For the text-containing cell, return its midpoint in (x, y) coordinate format. 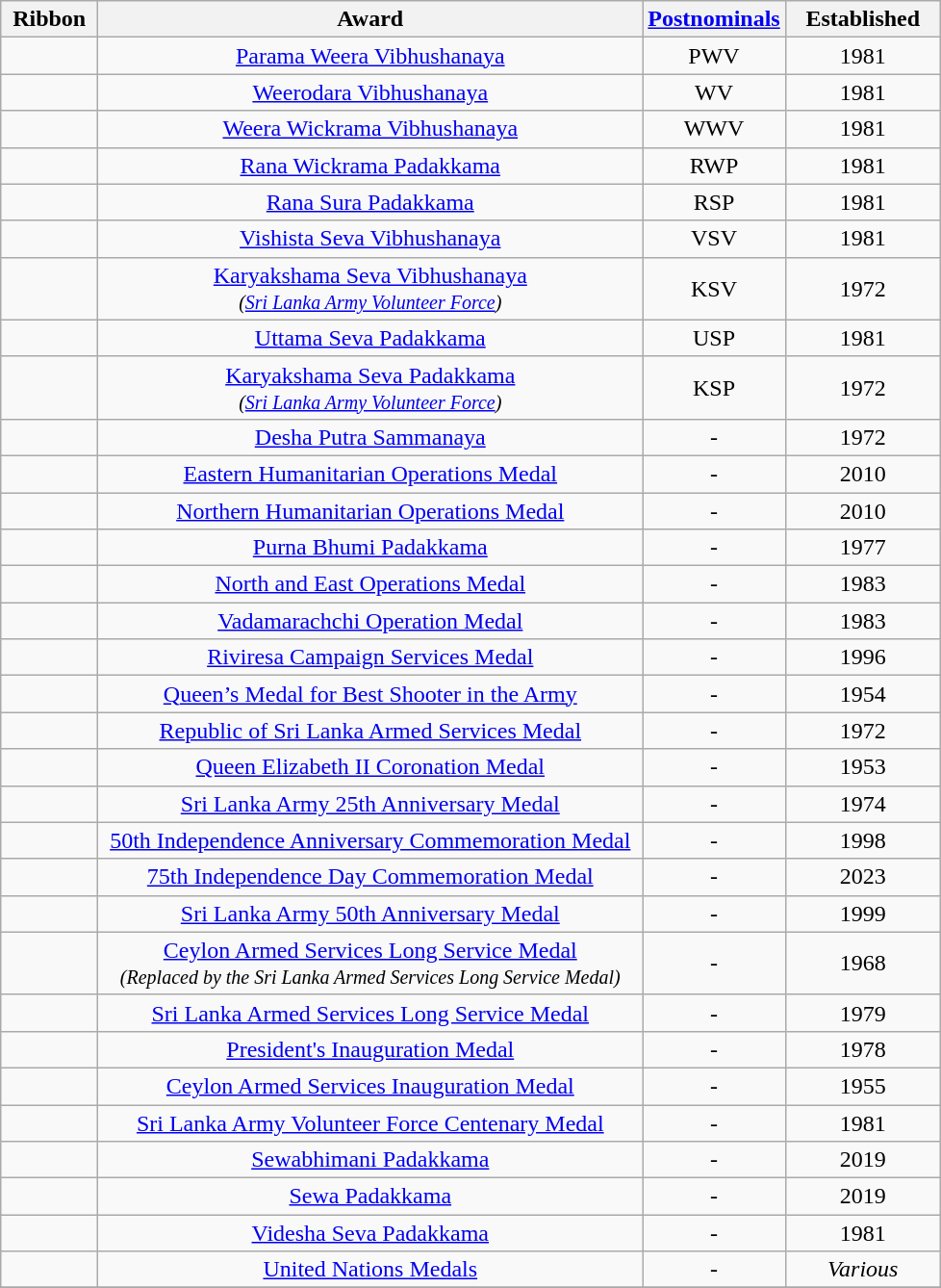
1974 (862, 804)
Award (370, 19)
PWV (714, 56)
1978 (862, 1049)
WV (714, 92)
2023 (862, 877)
Rana Wickrama Padakkama (370, 166)
1999 (862, 914)
1955 (862, 1086)
Videsha Seva Padakkama (370, 1233)
Queen’s Medal for Best Shooter in the Army (370, 694)
Uttama Seva Padakkama (370, 338)
President's Inauguration Medal (370, 1049)
Ceylon Armed Services Inauguration Medal (370, 1086)
Sri Lanka Army 50th Anniversary Medal (370, 914)
Vishista Seva Vibhushanaya (370, 239)
75th Independence Day Commemoration Medal (370, 877)
Established (862, 19)
KSP (714, 387)
Sri Lanka Army Volunteer Force Centenary Medal (370, 1123)
1954 (862, 694)
VSV (714, 239)
Ceylon Armed Services Long Service Medal(Replaced by the Sri Lanka Armed Services Long Service Medal) (370, 963)
1998 (862, 840)
Postnominals (714, 19)
1977 (862, 548)
1979 (862, 1013)
Riviresa Campaign Services Medal (370, 657)
Ribbon (50, 19)
Queen Elizabeth II Coronation Medal (370, 767)
Sewa Padakkama (370, 1197)
Sewabhimani Padakkama (370, 1160)
Karyakshama Seva Vibhushanaya(Sri Lanka Army Volunteer Force) (370, 289)
WWV (714, 129)
Rana Sura Padakkama (370, 202)
Sri Lanka Army 25th Anniversary Medal (370, 804)
Desha Putra Sammanaya (370, 437)
United Nations Medals (370, 1270)
USP (714, 338)
North and East Operations Medal (370, 584)
1953 (862, 767)
50th Independence Anniversary Commemoration Medal (370, 840)
Vadamarachchi Operation Medal (370, 621)
1996 (862, 657)
Weera Wickrama Vibhushanaya (370, 129)
Karyakshama Seva Padakkama(Sri Lanka Army Volunteer Force) (370, 387)
RWP (714, 166)
Parama Weera Vibhushanaya (370, 56)
KSV (714, 289)
Eastern Humanitarian Operations Medal (370, 474)
Sri Lanka Armed Services Long Service Medal (370, 1013)
Northern Humanitarian Operations Medal (370, 511)
RSP (714, 202)
Purna Bhumi Padakkama (370, 548)
Weerodara Vibhushanaya (370, 92)
1968 (862, 963)
Various (862, 1270)
Republic of Sri Lanka Armed Services Medal (370, 731)
